Extract the (X, Y) coordinate from the center of the cell holding the provided text.  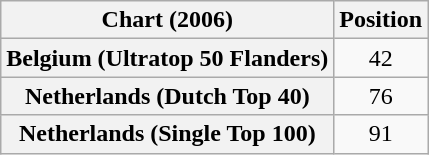
Belgium (Ultratop 50 Flanders) (168, 58)
Netherlands (Single Top 100) (168, 134)
Position (381, 20)
Chart (2006) (168, 20)
91 (381, 134)
Netherlands (Dutch Top 40) (168, 96)
42 (381, 58)
76 (381, 96)
